Find where the given text appears and provide that cell's center as [x, y] coordinate. 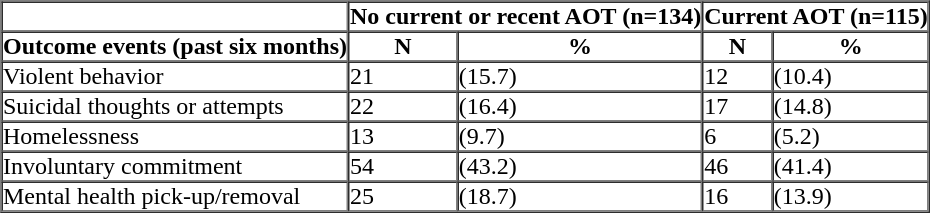
6 [738, 137]
Violent behavior [176, 77]
54 [402, 167]
46 [738, 167]
Involuntary commitment [176, 167]
(10.4) [850, 77]
17 [738, 107]
Suicidal thoughts or attempts [176, 107]
(16.4) [580, 107]
21 [402, 77]
12 [738, 77]
Homelessness [176, 137]
(18.7) [580, 197]
Current AOT (n=115) [816, 17]
(15.7) [580, 77]
(5.2) [850, 137]
Mental health pick-up/removal [176, 197]
(13.9) [850, 197]
(9.7) [580, 137]
No current or recent AOT (n=134) [525, 17]
13 [402, 137]
(43.2) [580, 167]
25 [402, 197]
16 [738, 197]
22 [402, 107]
(14.8) [850, 107]
Outcome events (past six months) [176, 47]
(41.4) [850, 167]
